For the text-containing cell, return its midpoint in [x, y] coordinate format. 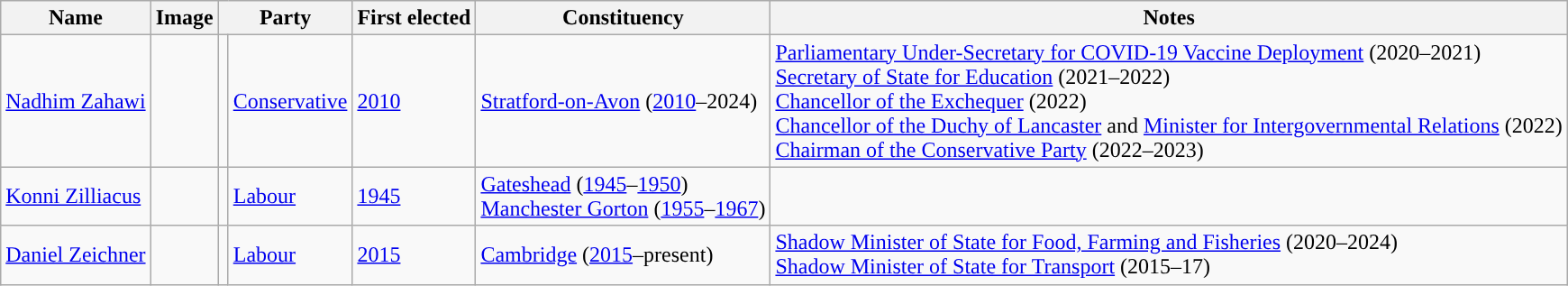
Konni Zilliacus [76, 197]
Gateshead (1945–1950)Manchester Gorton (1955–1967) [624, 197]
2010 [415, 101]
Cambridge (2015–present) [624, 254]
Conservative [290, 101]
Constituency [624, 18]
Image [184, 18]
Name [76, 18]
1945 [415, 197]
Shadow Minister of State for Food, Farming and Fisheries (2020–2024)Shadow Minister of State for Transport (2015–17) [1169, 254]
First elected [415, 18]
Stratford-on-Avon (2010–2024) [624, 101]
Nadhim Zahawi [76, 101]
2015 [415, 254]
Party [285, 18]
Notes [1169, 18]
Daniel Zeichner [76, 254]
